Return the (X, Y) coordinate for the center point of the cell that contains the specified text.  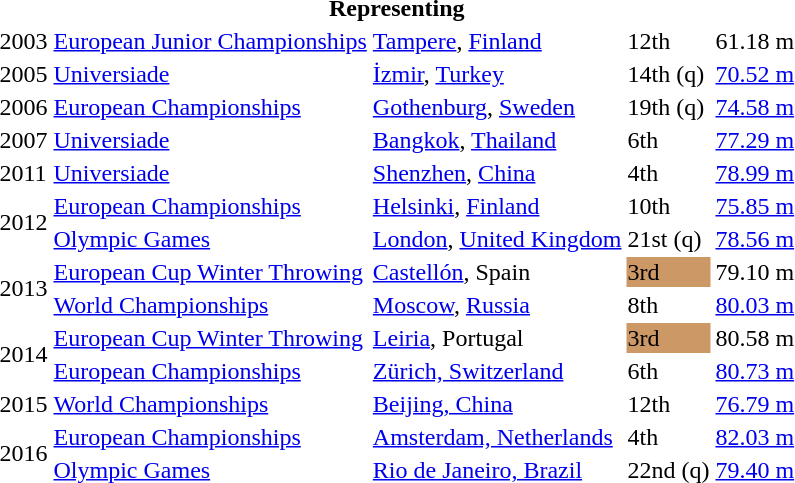
Moscow, Russia (497, 305)
Olympic Games (210, 239)
Castellón, Spain (497, 272)
8th (668, 305)
Tampere, Finland (497, 41)
Shenzhen, China (497, 173)
19th (q) (668, 107)
Leiria, Portugal (497, 338)
Beijing, China (497, 404)
European Junior Championships (210, 41)
Zürich, Switzerland (497, 371)
Gothenburg, Sweden (497, 107)
Bangkok, Thailand (497, 140)
10th (668, 206)
21st (q) (668, 239)
Helsinki, Finland (497, 206)
14th (q) (668, 74)
İzmir, Turkey (497, 74)
Amsterdam, Netherlands (497, 437)
London, United Kingdom (497, 239)
